From the cell containing the given text, extract its center point as [X, Y] coordinate. 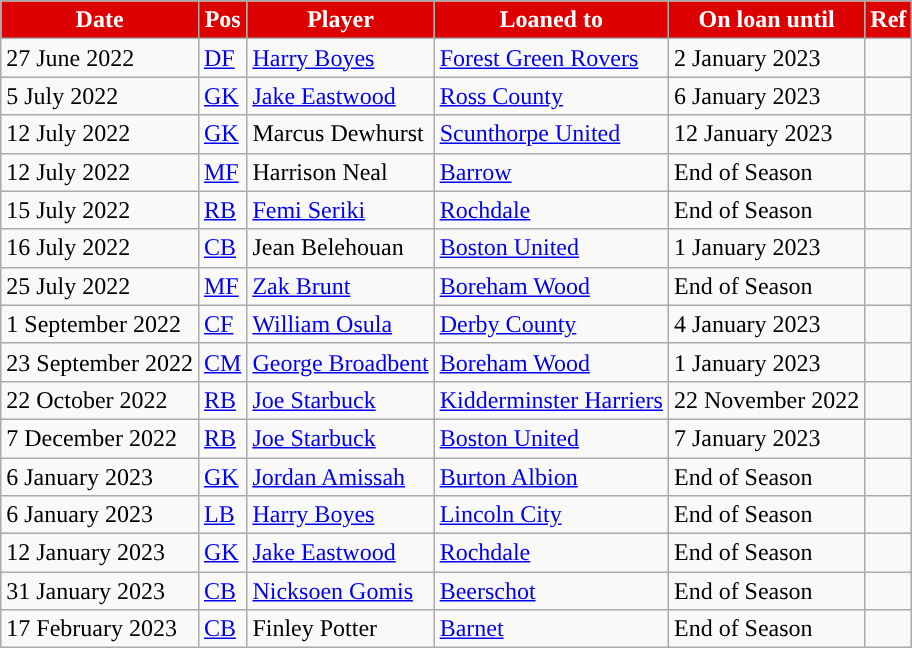
1 September 2022 [100, 324]
16 July 2022 [100, 248]
Marcus Dewhurst [340, 134]
Barrow [551, 172]
Jean Belehouan [340, 248]
2 January 2023 [766, 58]
CF [222, 324]
Loaned to [551, 20]
Date [100, 20]
5 July 2022 [100, 96]
Barnet [551, 629]
31 January 2023 [100, 591]
CM [222, 362]
Finley Potter [340, 629]
Pos [222, 20]
Burton Albion [551, 477]
15 July 2022 [100, 210]
Nicksoen Gomis [340, 591]
Derby County [551, 324]
LB [222, 515]
Harrison Neal [340, 172]
22 October 2022 [100, 400]
Zak Brunt [340, 286]
Ref [888, 20]
Jordan Amissah [340, 477]
Player [340, 20]
Ross County [551, 96]
DF [222, 58]
25 July 2022 [100, 286]
Lincoln City [551, 515]
7 December 2022 [100, 438]
Forest Green Rovers [551, 58]
Beerschot [551, 591]
17 February 2023 [100, 629]
27 June 2022 [100, 58]
23 September 2022 [100, 362]
4 January 2023 [766, 324]
Scunthorpe United [551, 134]
On loan until [766, 20]
22 November 2022 [766, 400]
George Broadbent [340, 362]
Kidderminster Harriers [551, 400]
Femi Seriki [340, 210]
William Osula [340, 324]
7 January 2023 [766, 438]
